Output the (x, y) coordinate of the center of the cell containing the given text.  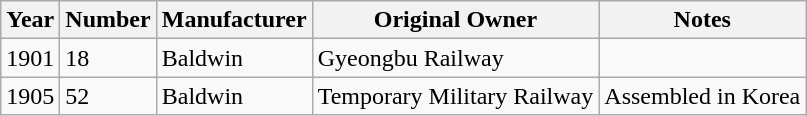
Assembled in Korea (702, 96)
18 (108, 58)
Year (30, 20)
52 (108, 96)
Notes (702, 20)
Original Owner (456, 20)
1901 (30, 58)
Gyeongbu Railway (456, 58)
1905 (30, 96)
Temporary Military Railway (456, 96)
Number (108, 20)
Manufacturer (234, 20)
